Scan for the cell matching the given text and deliver its (X, Y) coordinate at center. 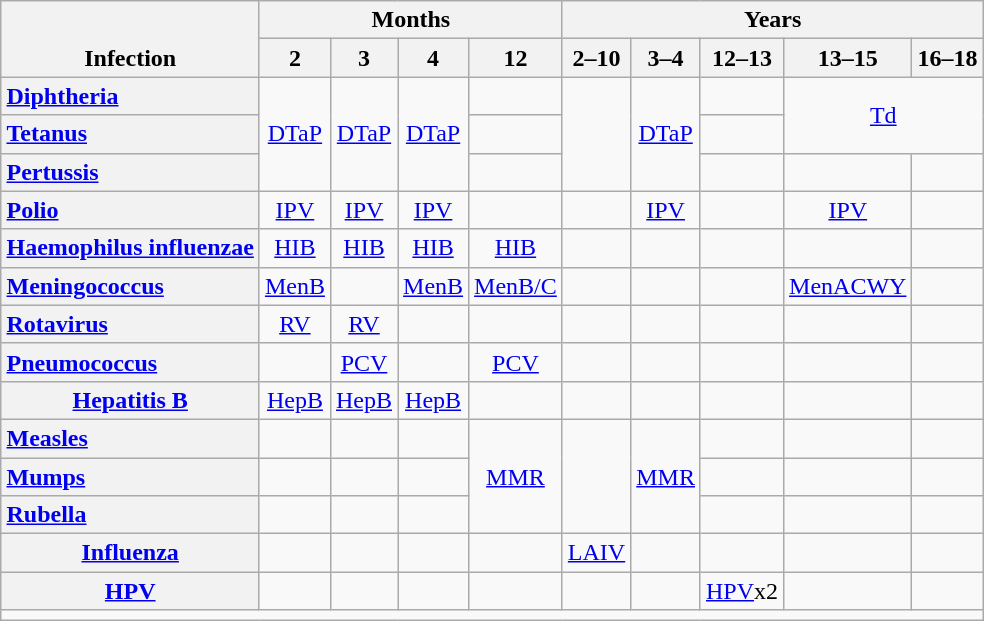
12 (516, 58)
Meningococcus (130, 286)
Haemophilus influenzae (130, 248)
Diphtheria (130, 96)
Measles (130, 438)
12–13 (742, 58)
Polio (130, 210)
Tetanus (130, 134)
2–10 (596, 58)
16–18 (948, 58)
Influenza (130, 553)
Years (772, 20)
HPVx2 (742, 591)
Mumps (130, 477)
4 (434, 58)
Td (884, 115)
13–15 (848, 58)
2 (294, 58)
LAIV (596, 553)
MenB/C (516, 286)
Rubella (130, 515)
Hepatitis B (130, 400)
Infection (130, 39)
Months (410, 20)
Pertussis (130, 172)
3 (364, 58)
MenACWY (848, 286)
Rotavirus (130, 324)
Pneumococcus (130, 362)
HPV (130, 591)
3–4 (666, 58)
